Search for the cell housing the specified text and yield its [X, Y] center coordinate. 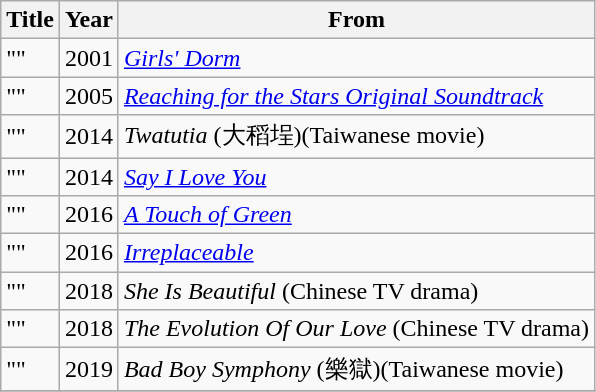
Irreplaceable [356, 253]
A Touch of Green [356, 215]
Year [88, 20]
Girls' Dorm [356, 58]
Twatutia (大稻埕)(Taiwanese movie) [356, 136]
Title [30, 20]
The Evolution Of Our Love (Chinese TV drama) [356, 329]
She Is Beautiful (Chinese TV drama) [356, 291]
From [356, 20]
2005 [88, 96]
2019 [88, 370]
Bad Boy Symphony (樂獄)(Taiwanese movie) [356, 370]
2001 [88, 58]
Say I Love You [356, 177]
Reaching for the Stars Original Soundtrack [356, 96]
